Provide the [x, y] coordinate of the cell's center where the given text is located.  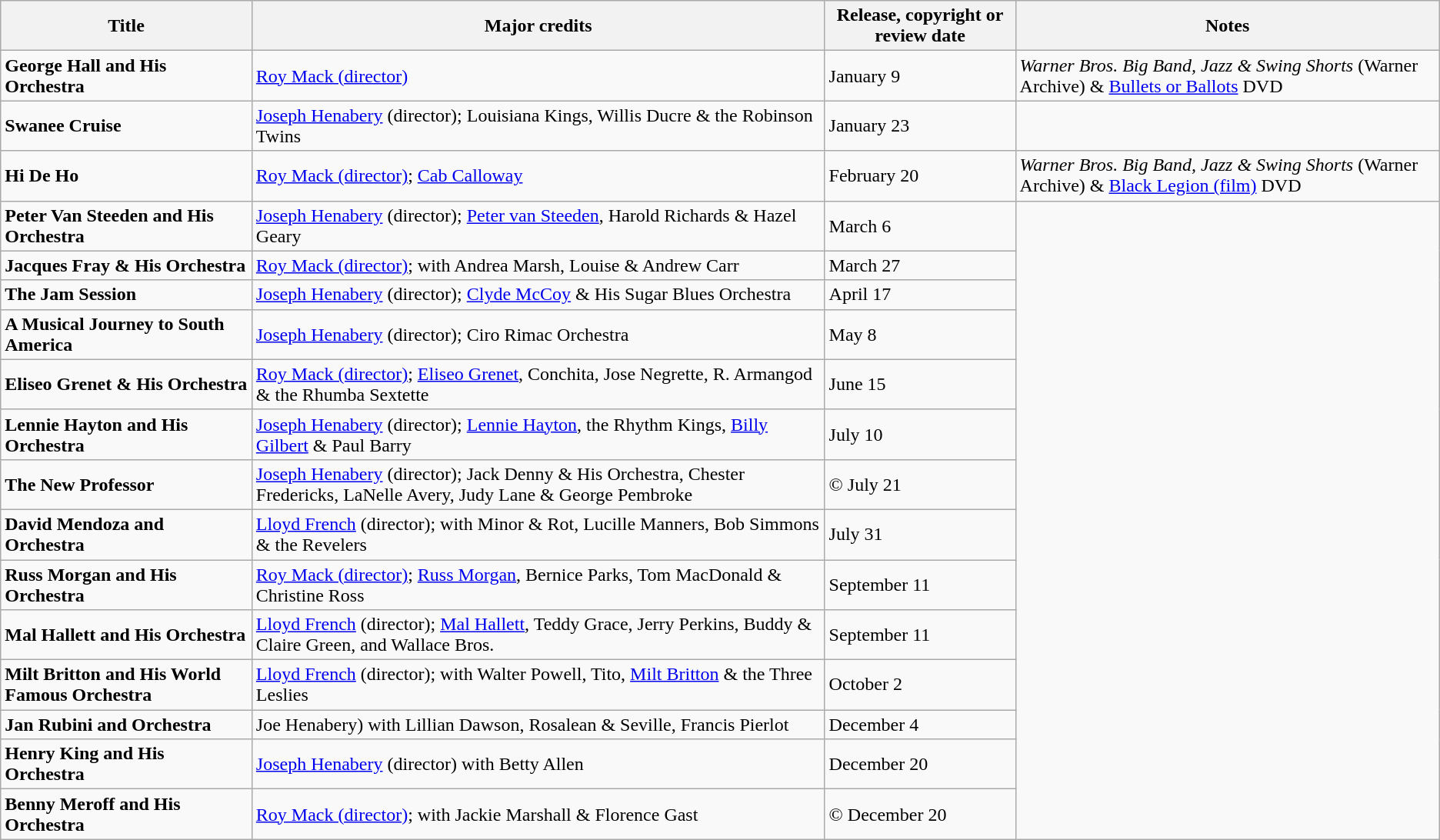
February 20 [920, 175]
Warner Bros. Big Band, Jazz & Swing Shorts (Warner Archive) & Bullets or Ballots DVD [1228, 75]
October 2 [920, 685]
Roy Mack (director) [538, 75]
Henry King and His Orchestra [126, 765]
March 27 [920, 265]
A Musical Journey to South America [126, 334]
December 4 [920, 725]
The Jam Session [126, 295]
July 10 [920, 434]
Mal Hallett and His Orchestra [126, 635]
Lloyd French (director); Mal Hallett, Teddy Grace, Jerry Perkins, Buddy & Claire Green, and Wallace Bros. [538, 635]
Release, copyright or review date [920, 26]
Joe Henabery) with Lillian Dawson, Rosalean & Seville, Francis Pierlot [538, 725]
Roy Mack (director); Russ Morgan, Bernice Parks, Tom MacDonald & Christine Ross [538, 585]
Lloyd French (director); with Walter Powell, Tito, Milt Britton & the Three Leslies [538, 685]
The New Professor [126, 485]
Lloyd French (director); with Minor & Rot, Lucille Manners, Bob Simmons & the Revelers [538, 534]
Notes [1228, 26]
May 8 [920, 334]
Russ Morgan and His Orchestra [126, 585]
Lennie Hayton and His Orchestra [126, 434]
Warner Bros. Big Band, Jazz & Swing Shorts (Warner Archive) & Black Legion (film) DVD [1228, 175]
Title [126, 26]
December 20 [920, 765]
Major credits [538, 26]
© July 21 [920, 485]
Hi De Ho [126, 175]
Joseph Henabery (director); Lennie Hayton, the Rhythm Kings, Billy Gilbert & Paul Barry [538, 434]
Joseph Henabery (director); Jack Denny & His Orchestra, Chester Fredericks, LaNelle Avery, Judy Lane & George Pembroke [538, 485]
January 23 [920, 126]
Roy Mack (director); Eliseo Grenet, Conchita, Jose Negrette, R. Armangod & the Rhumba Sextette [538, 385]
April 17 [920, 295]
January 9 [920, 75]
Roy Mack (director); Cab Calloway [538, 175]
July 31 [920, 534]
June 15 [920, 385]
George Hall and His Orchestra [126, 75]
Joseph Henabery (director); Ciro Rimac Orchestra [538, 334]
Joseph Henabery (director); Louisiana Kings, Willis Ducre & the Robinson Twins [538, 126]
Milt Britton and His World Famous Orchestra [126, 685]
Roy Mack (director); with Andrea Marsh, Louise & Andrew Carr [538, 265]
Joseph Henabery (director); Peter van Steeden, Harold Richards & Hazel Geary [538, 226]
Swanee Cruise [126, 126]
Jacques Fray & His Orchestra [126, 265]
Eliseo Grenet & His Orchestra [126, 385]
Benny Meroff and His Orchestra [126, 814]
© December 20 [920, 814]
Peter Van Steeden and His Orchestra [126, 226]
David Mendoza and Orchestra [126, 534]
Roy Mack (director); with Jackie Marshall & Florence Gast [538, 814]
Joseph Henabery (director); Clyde McCoy & His Sugar Blues Orchestra [538, 295]
Joseph Henabery (director) with Betty Allen [538, 765]
Jan Rubini and Orchestra [126, 725]
March 6 [920, 226]
